Provide the (x, y) coordinate of the cell's center where the given text is located.  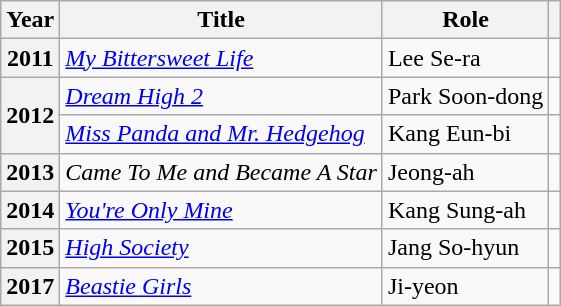
2017 (30, 286)
Jang So-hyun (465, 248)
Dream High 2 (222, 96)
Beastie Girls (222, 286)
You're Only Mine (222, 210)
2015 (30, 248)
2013 (30, 172)
2012 (30, 115)
Role (465, 20)
My Bittersweet Life (222, 58)
High Society (222, 248)
Year (30, 20)
Title (222, 20)
Ji-yeon (465, 286)
Lee Se-ra (465, 58)
Kang Sung-ah (465, 210)
Miss Panda and Mr. Hedgehog (222, 134)
Came To Me and Became A Star (222, 172)
Park Soon-dong (465, 96)
Kang Eun-bi (465, 134)
2014 (30, 210)
2011 (30, 58)
Jeong-ah (465, 172)
